For the text-containing cell, return its midpoint in [x, y] coordinate format. 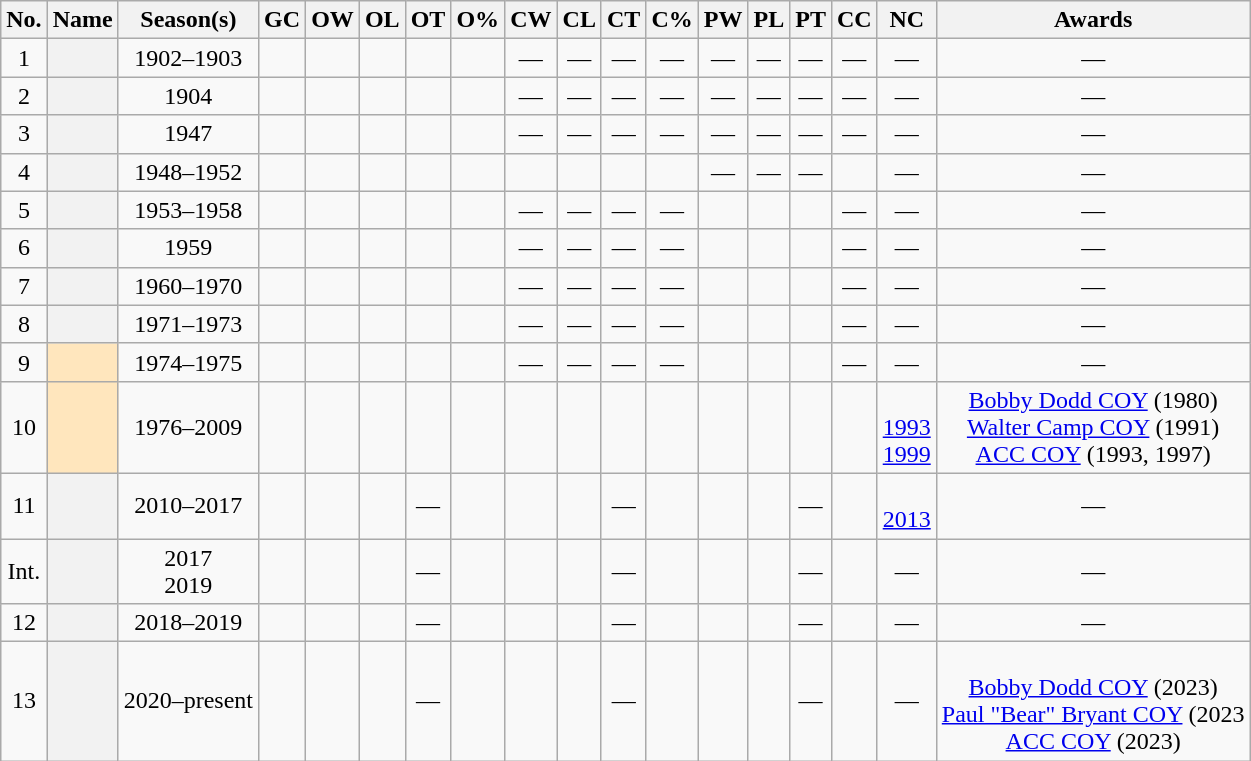
Season(s) [188, 20]
3 [24, 134]
10 [24, 427]
GC [282, 20]
C% [672, 20]
O% [478, 20]
2010–2017 [188, 506]
1976–2009 [188, 427]
Bobby Dodd COY (1980)Walter Camp COY (1991)ACC COY (1993, 1997) [1093, 427]
1959 [188, 248]
4 [24, 172]
2 [24, 96]
19931999 [906, 427]
Int. [24, 570]
2018–2019 [188, 623]
7 [24, 286]
1 [24, 58]
OL [382, 20]
PT [811, 20]
5 [24, 210]
1953–1958 [188, 210]
Awards [1093, 20]
1960–1970 [188, 286]
PL [769, 20]
8 [24, 324]
NC [906, 20]
2013 [906, 506]
12 [24, 623]
CT [623, 20]
PW [723, 20]
1904 [188, 96]
OT [428, 20]
Bobby Dodd COY (2023) Paul "Bear" Bryant COY (2023ACC COY (2023) [1093, 702]
20172019 [188, 570]
CC [854, 20]
13 [24, 702]
9 [24, 362]
CW [531, 20]
Name [82, 20]
11 [24, 506]
1947 [188, 134]
CL [579, 20]
1948–1952 [188, 172]
2020–present [188, 702]
6 [24, 248]
OW [333, 20]
1902–1903 [188, 58]
No. [24, 20]
1971–1973 [188, 324]
1974–1975 [188, 362]
